Extract the (X, Y) coordinate from the center of the cell holding the provided text.  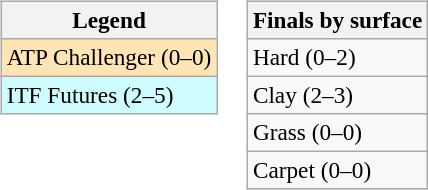
ITF Futures (2–5) (108, 95)
Clay (2–3) (337, 95)
Hard (0–2) (337, 57)
Carpet (0–0) (337, 171)
Finals by surface (337, 20)
Legend (108, 20)
Grass (0–0) (337, 133)
ATP Challenger (0–0) (108, 57)
